Return [X, Y] of the center of cell containing provided text 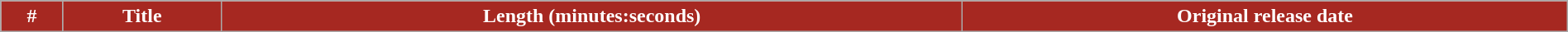
Length (minutes:seconds) [592, 16]
# [31, 16]
Title [142, 16]
Original release date [1265, 16]
